Locate the cell with the specified text and output its (X, Y) center coordinate. 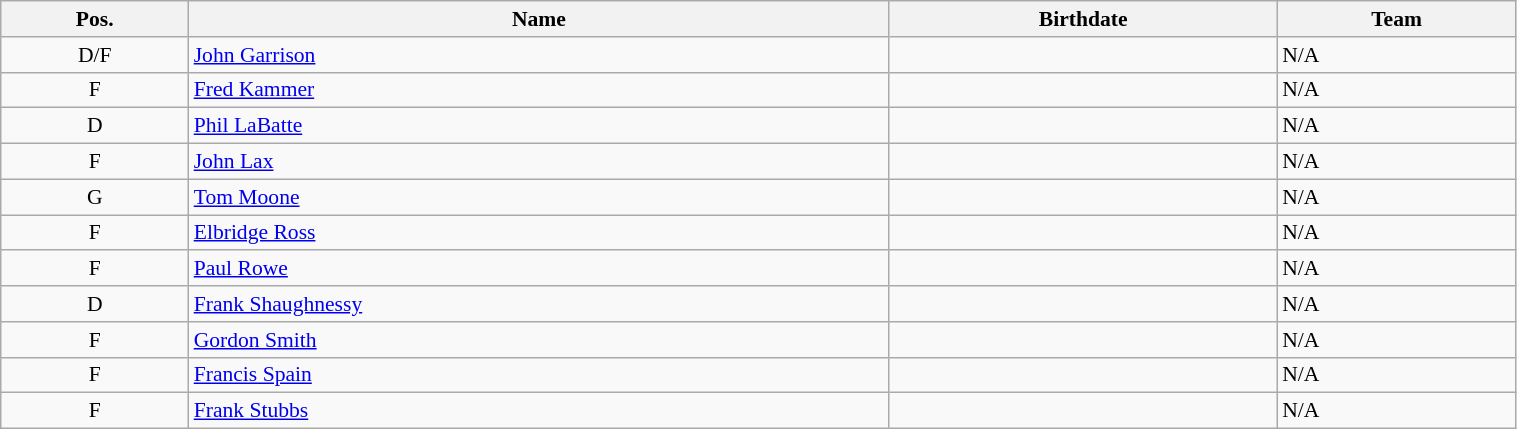
Frank Shaughnessy (540, 304)
G (95, 197)
Tom Moone (540, 197)
Frank Stubbs (540, 411)
Francis Spain (540, 375)
Fred Kammer (540, 90)
Birthdate (1083, 19)
Gordon Smith (540, 340)
Phil LaBatte (540, 126)
Team (1396, 19)
Elbridge Ross (540, 233)
Name (540, 19)
D/F (95, 55)
John Garrison (540, 55)
Paul Rowe (540, 269)
John Lax (540, 162)
Pos. (95, 19)
